Extract the [x, y] coordinate from the center of the cell holding the provided text.  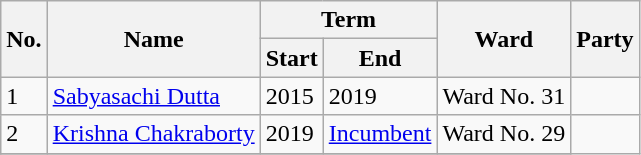
Start [292, 58]
Incumbent [380, 134]
Krishna Chakraborty [154, 134]
No. [24, 39]
2 [24, 134]
2015 [292, 96]
End [380, 58]
Ward [504, 39]
1 [24, 96]
Ward No. 31 [504, 96]
Sabyasachi Dutta [154, 96]
Term [348, 20]
Party [605, 39]
Name [154, 39]
Ward No. 29 [504, 134]
